Detect which cell encompasses the target text, then output its (X, Y) center coordinate. 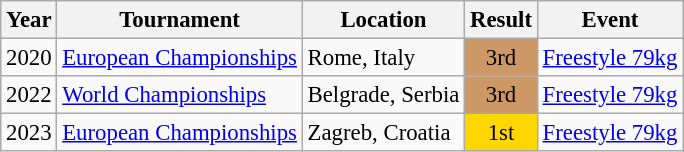
Location (383, 20)
2022 (29, 95)
Belgrade, Serbia (383, 95)
Rome, Italy (383, 58)
Tournament (180, 20)
1st (502, 133)
Event (610, 20)
Zagreb, Croatia (383, 133)
Result (502, 20)
2023 (29, 133)
World Championships (180, 95)
2020 (29, 58)
Year (29, 20)
